Output the (x, y) coordinate of the center of the cell containing the given text.  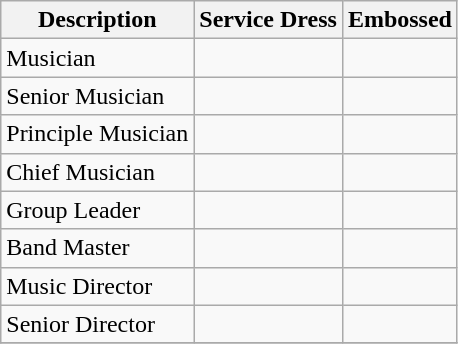
Senior Musician (98, 96)
Principle Musician (98, 134)
Service Dress (268, 20)
Band Master (98, 248)
Senior Director (98, 324)
Embossed (400, 20)
Music Director (98, 286)
Musician (98, 58)
Chief Musician (98, 172)
Description (98, 20)
Group Leader (98, 210)
